For the text-containing cell, return its midpoint in [x, y] coordinate format. 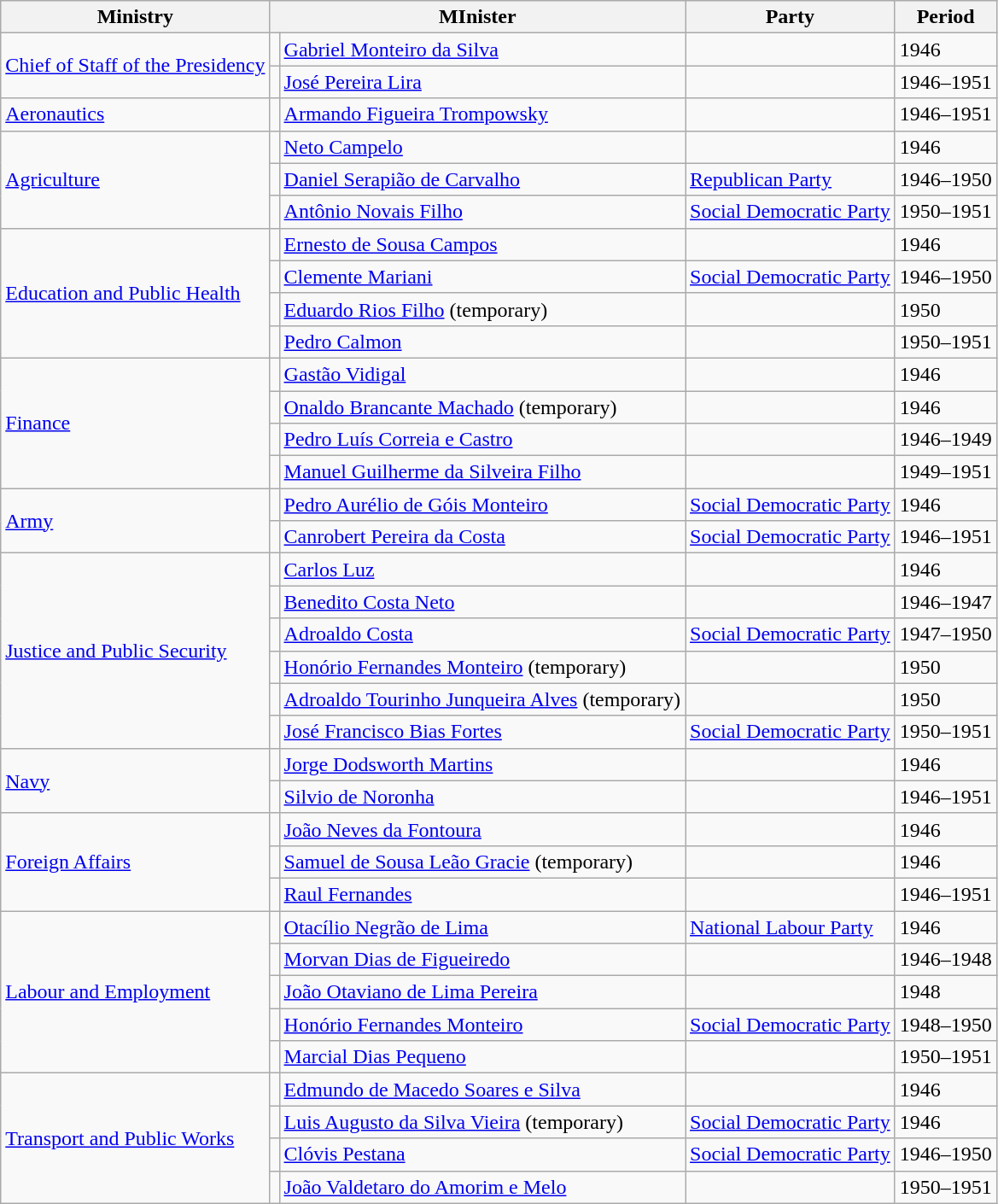
Armando Figueira Trompowsky [482, 114]
Education and Public Health [135, 293]
Labour and Employment [135, 991]
Adroaldo Costa [482, 634]
MInister [478, 17]
Gastão Vidigal [482, 374]
Clemente Mariani [482, 277]
Onaldo Brancante Machado (temporary) [482, 407]
José Pereira Lira [482, 82]
Gabriel Monteiro da Silva [482, 50]
Adroaldo Tourinho Junqueira Alves (temporary) [482, 699]
Aeronautics [135, 114]
Navy [135, 780]
Antônio Novais Filho [482, 212]
1948–1950 [946, 1025]
Jorge Dodsworth Martins [482, 764]
Clóvis Pestana [482, 1154]
Army [135, 521]
Canrobert Pereira da Costa [482, 537]
Party [791, 17]
Marcial Dias Pequeno [482, 1057]
Pedro Calmon [482, 342]
Chief of Staff of the Presidency [135, 66]
Finance [135, 423]
Samuel de Sousa Leão Gracie (temporary) [482, 862]
1946–1947 [946, 602]
Pedro Aurélio de Góis Monteiro [482, 505]
José Francisco Bias Fortes [482, 732]
National Labour Party [791, 926]
Foreign Affairs [135, 862]
João Valdetaro do Amorim e Melo [482, 1187]
Benedito Costa Neto [482, 602]
Daniel Serapião de Carvalho [482, 179]
Carlos Luz [482, 570]
Neto Campelo [482, 147]
1949–1951 [946, 472]
Eduardo Rios Filho (temporary) [482, 309]
Morvan Dias de Figueiredo [482, 960]
Manuel Guilherme da Silveira Filho [482, 472]
Otacílio Negrão de Lima [482, 926]
Ministry [135, 17]
Raul Fernandes [482, 894]
João Neves da Fontoura [482, 829]
Ernesto de Sousa Campos [482, 244]
Republican Party [791, 179]
Silvio de Noronha [482, 797]
1946–1949 [946, 440]
Pedro Luís Correia e Castro [482, 440]
1946–1948 [946, 960]
Edmundo de Macedo Soares e Silva [482, 1090]
João Otaviano de Lima Pereira [482, 992]
1948 [946, 992]
1947–1950 [946, 634]
Justice and Public Security [135, 651]
Agriculture [135, 179]
Honório Fernandes Monteiro [482, 1025]
Honório Fernandes Monteiro (temporary) [482, 667]
Period [946, 17]
Luis Augusto da Silva Vieira (temporary) [482, 1122]
Transport and Public Works [135, 1138]
